Return [x, y] of the center of cell containing provided text 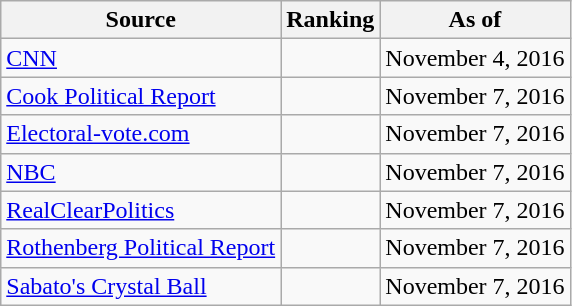
Electoral-vote.com [141, 134]
As of [475, 20]
November 4, 2016 [475, 58]
Cook Political Report [141, 96]
Ranking [330, 20]
NBC [141, 172]
CNN [141, 58]
Rothenberg Political Report [141, 248]
Sabato's Crystal Ball [141, 286]
Source [141, 20]
RealClearPolitics [141, 210]
